Return the [x, y] coordinate for the center point of the cell that contains the specified text.  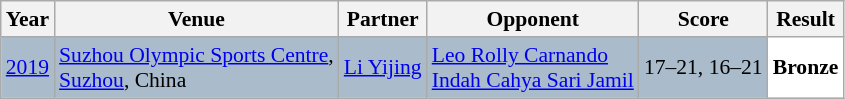
Partner [383, 19]
Result [806, 19]
Venue [196, 19]
Score [704, 19]
17–21, 16–21 [704, 68]
Bronze [806, 68]
2019 [28, 68]
Leo Rolly Carnando Indah Cahya Sari Jamil [533, 68]
Year [28, 19]
Li Yijing [383, 68]
Suzhou Olympic Sports Centre,Suzhou, China [196, 68]
Opponent [533, 19]
